Detect which cell encompasses the target text, then output its (X, Y) center coordinate. 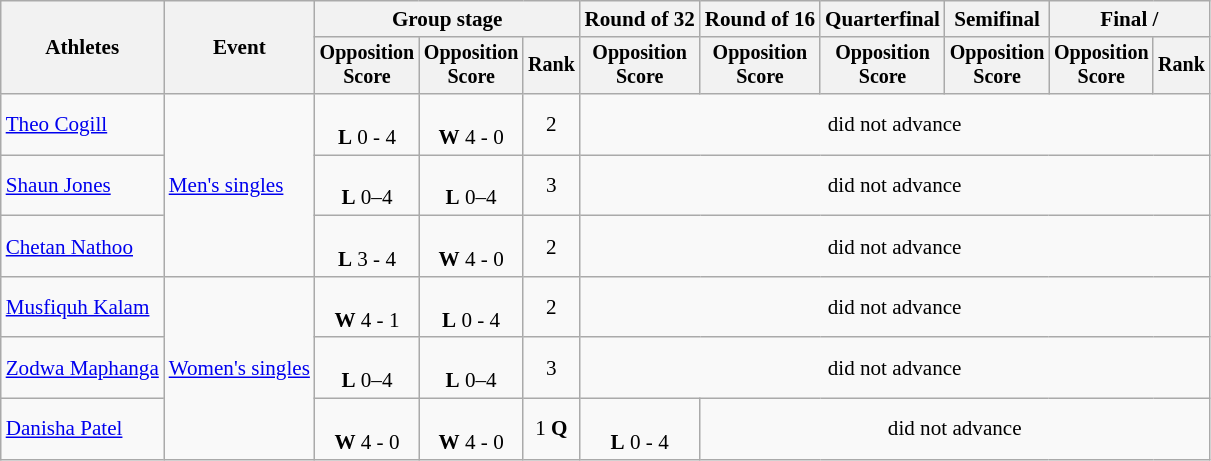
Event (240, 48)
Men's singles (240, 186)
Danisha Patel (82, 428)
Women's singles (240, 368)
Semifinal (997, 18)
Quarterfinal (882, 18)
Shaun Jones (82, 186)
Round of 32 (640, 18)
Athletes (82, 48)
Theo Cogill (82, 124)
1 Q (551, 428)
Musfiquh Kalam (82, 308)
Final / (1129, 18)
W 4 - 1 (367, 308)
Zodwa Maphanga (82, 368)
Chetan Nathoo (82, 246)
L 3 - 4 (367, 246)
Round of 16 (760, 18)
Group stage (448, 18)
